For the text-containing cell, return its midpoint in (x, y) coordinate format. 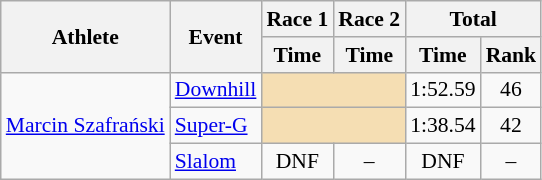
46 (512, 90)
Athlete (86, 36)
42 (512, 126)
Slalom (216, 162)
Rank (512, 55)
Event (216, 36)
1:38.54 (442, 126)
Marcin Szafrański (86, 126)
Total (473, 19)
Race 1 (297, 19)
Downhill (216, 90)
1:52.59 (442, 90)
Race 2 (369, 19)
Super-G (216, 126)
